Return the (x, y) coordinate for the center point of the cell that contains the specified text.  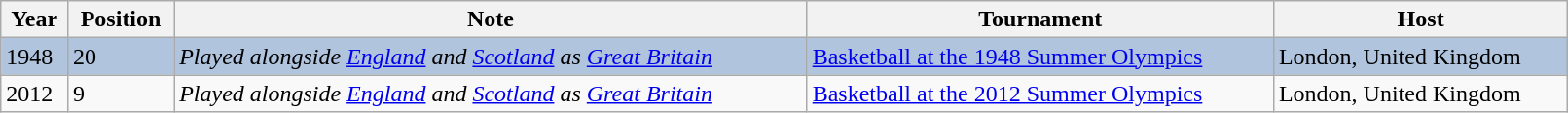
20 (121, 56)
Tournament (1039, 19)
1948 (35, 56)
Host (1420, 19)
Note (491, 19)
Basketball at the 1948 Summer Olympics (1039, 56)
Year (35, 19)
Position (121, 19)
2012 (35, 94)
Basketball at the 2012 Summer Olympics (1039, 94)
9 (121, 94)
